For the text-containing cell, return its midpoint in (X, Y) coordinate format. 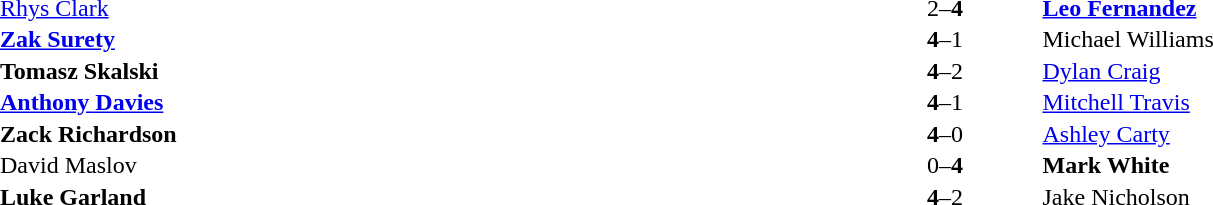
4–2 (944, 71)
4–0 (944, 134)
0–4 (944, 165)
